Identify which cell holds the provided text, then report its (x, y) central coordinate. 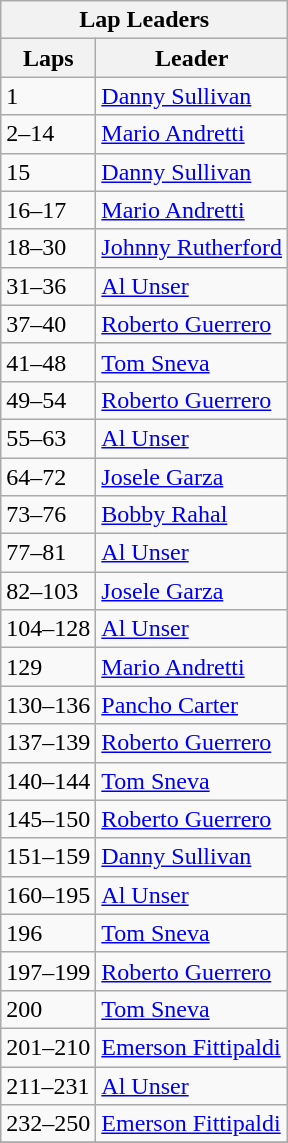
Bobby Rahal (192, 515)
211–231 (48, 1085)
37–40 (48, 324)
Johnny Rutherford (192, 248)
73–76 (48, 515)
201–210 (48, 1047)
55–63 (48, 438)
Laps (48, 58)
197–199 (48, 971)
49–54 (48, 400)
145–150 (48, 819)
82–103 (48, 591)
Pancho Carter (192, 705)
41–48 (48, 362)
Leader (192, 58)
200 (48, 1009)
31–36 (48, 286)
77–81 (48, 553)
151–159 (48, 857)
64–72 (48, 477)
137–139 (48, 743)
232–250 (48, 1124)
1 (48, 96)
160–195 (48, 895)
130–136 (48, 705)
Lap Leaders (144, 20)
196 (48, 933)
140–144 (48, 781)
2–14 (48, 134)
129 (48, 667)
16–17 (48, 210)
15 (48, 172)
104–128 (48, 629)
18–30 (48, 248)
